Search for the cell housing the specified text and yield its [x, y] center coordinate. 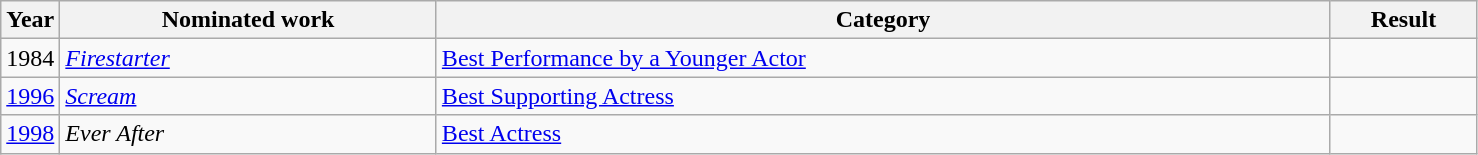
Best Actress [882, 134]
Best Performance by a Younger Actor [882, 58]
Firestarter [248, 58]
Scream [248, 96]
Ever After [248, 134]
Year [30, 20]
Nominated work [248, 20]
1984 [30, 58]
Result [1404, 20]
Category [882, 20]
1998 [30, 134]
1996 [30, 96]
Best Supporting Actress [882, 96]
